Return [X, Y] of the center of cell containing provided text 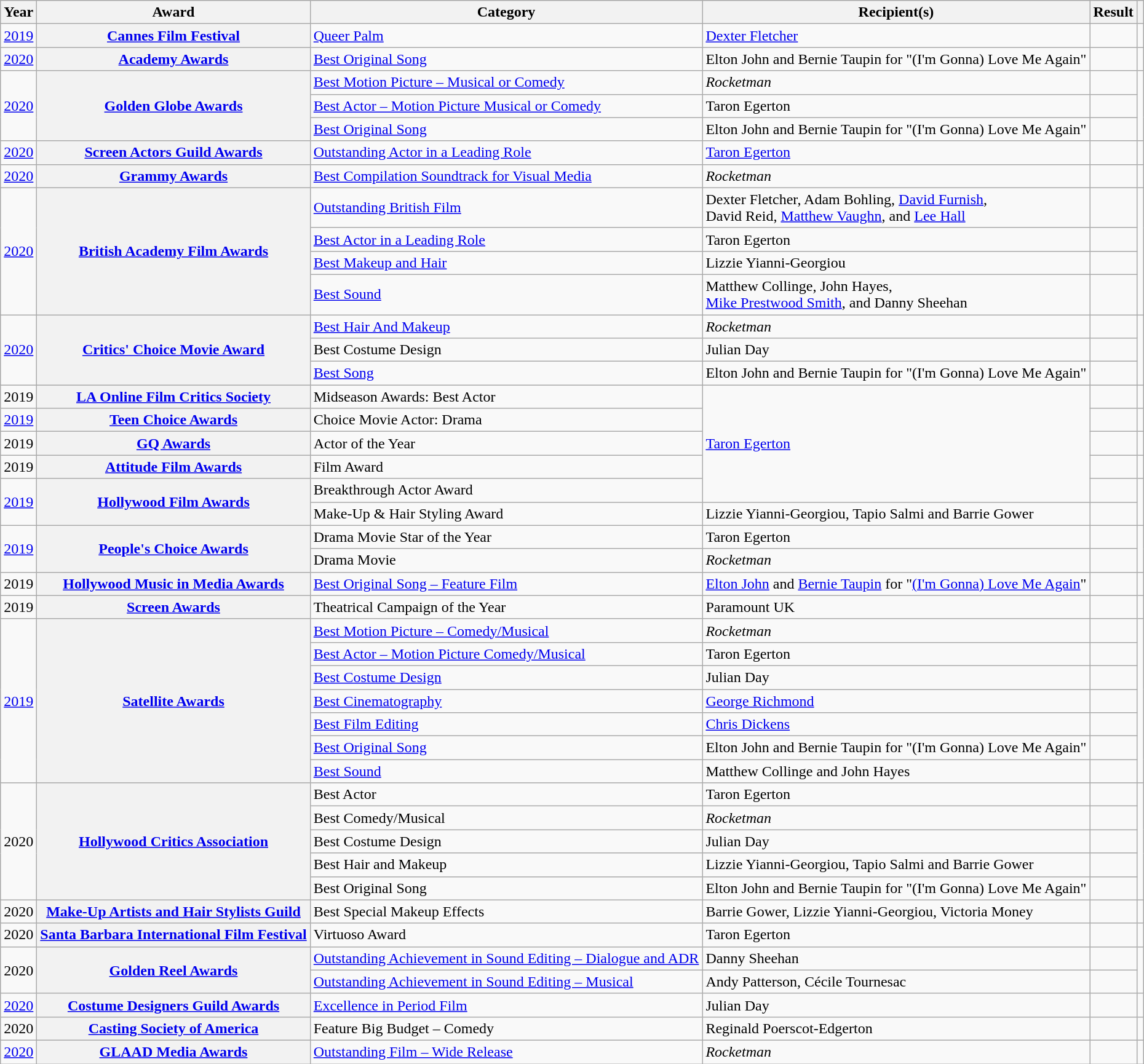
Best Actor – Motion Picture Comedy/Musical [506, 654]
Best Hair And Makeup [506, 327]
Best Motion Picture – Musical or Comedy [506, 82]
Outstanding Achievement in Sound Editing – Dialogue and ADR [506, 958]
Critics' Choice Movie Award [173, 350]
Best Motion Picture – Comedy/Musical [506, 630]
People's Choice Awards [173, 549]
Excellence in Period Film [506, 1005]
Recipient(s) [896, 12]
Santa Barbara International Film Festival [173, 935]
Screen Actors Guild Awards [173, 153]
Queer Palm [506, 36]
Outstanding British Film [506, 208]
Barrie Gower, Lizzie Yianni-Georgiou, Victoria Money [896, 911]
Best Actor in a Leading Role [506, 239]
Best Actor – Motion Picture Musical or Comedy [506, 106]
Best Compilation Soundtrack for Visual Media [506, 176]
Casting Society of America [173, 1028]
Reginald Poerscot-Edgerton [896, 1028]
Best Film Editing [506, 725]
Film Award [506, 467]
Matthew Collinge, John Hayes, Mike Prestwood Smith, and Danny Sheehan [896, 294]
Lizzie Yianni-Georgiou [896, 263]
Dexter Fletcher [896, 36]
Theatrical Campaign of the Year [506, 607]
Drama Movie [506, 560]
Drama Movie Star of the Year [506, 537]
Screen Awards [173, 607]
Attitude Film Awards [173, 467]
George Richmond [896, 701]
Best Actor [506, 795]
Hollywood Critics Association [173, 841]
Outstanding Achievement in Sound Editing – Musical [506, 982]
Andy Patterson, Cécile Tournesac [896, 982]
LA Online Film Critics Society [173, 397]
Best Original Song – Feature Film [506, 584]
Feature Big Budget – Comedy [506, 1028]
Virtuoso Award [506, 935]
Golden Reel Awards [173, 970]
Result [1113, 12]
Hollywood Music in Media Awards [173, 584]
Best Comedy/Musical [506, 818]
Year [18, 12]
Best Makeup and Hair [506, 263]
Outstanding Actor in a Leading Role [506, 153]
Outstanding Film – Wide Release [506, 1052]
Danny Sheehan [896, 958]
Hollywood Film Awards [173, 502]
Best Special Makeup Effects [506, 911]
Best Hair and Makeup [506, 865]
Breakthrough Actor Award [506, 490]
Paramount UK [896, 607]
Costume Designers Guild Awards [173, 1005]
Cannes Film Festival [173, 36]
Teen Choice Awards [173, 420]
Midseason Awards: Best Actor [506, 397]
Make-Up & Hair Styling Award [506, 514]
Choice Movie Actor: Drama [506, 420]
Award [173, 12]
Make-Up Artists and Hair Stylists Guild [173, 911]
Golden Globe Awards [173, 106]
Dexter Fletcher, Adam Bohling, David Furnish, David Reid, Matthew Vaughn, and Lee Hall [896, 208]
Category [506, 12]
Grammy Awards [173, 176]
Chris Dickens [896, 725]
British Academy Film Awards [173, 251]
Academy Awards [173, 59]
GLAAD Media Awards [173, 1052]
GQ Awards [173, 443]
Satellite Awards [173, 701]
Actor of the Year [506, 443]
Best Cinematography [506, 701]
Best Song [506, 373]
Matthew Collinge and John Hayes [896, 771]
